Scan for the cell matching the given text and deliver its [X, Y] coordinate at center. 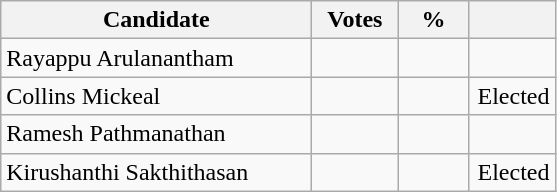
Rayappu Arulanantham [156, 58]
Candidate [156, 20]
% [434, 20]
Votes [355, 20]
Collins Mickeal [156, 96]
Ramesh Pathmanathan [156, 134]
Kirushanthi Sakthithasan [156, 172]
